Search for the cell housing the specified text and yield its (x, y) center coordinate. 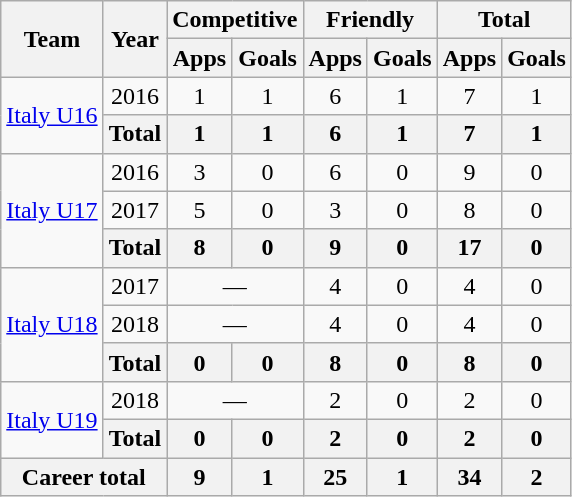
25 (335, 477)
17 (469, 248)
34 (469, 477)
Italy U16 (52, 115)
Italy U17 (52, 210)
Italy U18 (52, 324)
Year (135, 39)
Career total (84, 477)
Italy U19 (52, 419)
Competitive (235, 20)
Friendly (370, 20)
5 (200, 210)
Team (52, 39)
